Extract the (x, y) coordinate from the center of the cell holding the provided text.  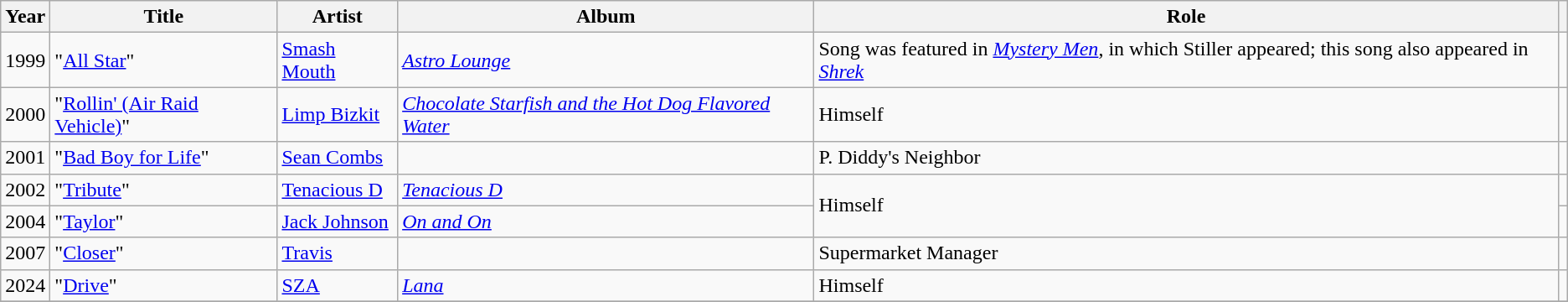
Lana (606, 285)
"Tribute" (164, 190)
"Taylor" (164, 221)
Jack Johnson (338, 221)
Title (164, 17)
1999 (25, 60)
Smash Mouth (338, 60)
Sean Combs (338, 158)
"All Star" (164, 60)
2002 (25, 190)
"Closer" (164, 253)
Astro Lounge (606, 60)
Chocolate Starfish and the Hot Dog Flavored Water (606, 114)
2001 (25, 158)
Role (1186, 17)
"Drive" (164, 285)
Album (606, 17)
Artist (338, 17)
"Bad Boy for Life" (164, 158)
Limp Bizkit (338, 114)
"Rollin' (Air Raid Vehicle)" (164, 114)
2007 (25, 253)
Song was featured in Mystery Men, in which Stiller appeared; this song also appeared in Shrek (1186, 60)
2000 (25, 114)
2024 (25, 285)
2004 (25, 221)
Year (25, 17)
On and On (606, 221)
SZA (338, 285)
P. Diddy's Neighbor (1186, 158)
Travis (338, 253)
Supermarket Manager (1186, 253)
